Return the (x, y) coordinate for the center point of the cell that contains the specified text.  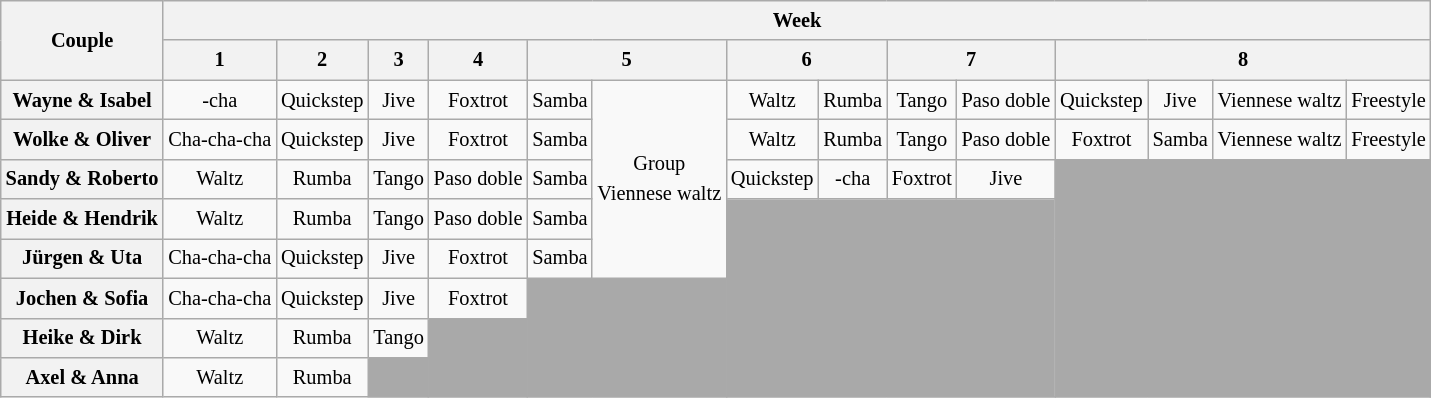
Sandy & Roberto (82, 179)
Heike & Dirk (82, 338)
Week (796, 20)
2 (322, 60)
1 (220, 60)
Couple (82, 40)
8 (1242, 60)
Wayne & Isabel (82, 100)
Jochen & Sofia (82, 298)
Jürgen & Uta (82, 258)
6 (806, 60)
3 (398, 60)
7 (971, 60)
Axel & Anna (82, 377)
Wolke & Oliver (82, 139)
4 (478, 60)
5 (626, 60)
Heide & Hendrik (82, 219)
GroupViennese waltz (659, 179)
